For the text-containing cell, return its midpoint in [X, Y] coordinate format. 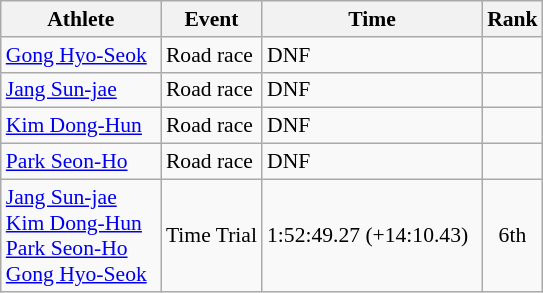
6th [512, 235]
Time [372, 19]
Time Trial [212, 235]
Event [212, 19]
Athlete [81, 19]
Gong Hyo-Seok [81, 55]
Kim Dong-Hun [81, 126]
Jang Sun-jae [81, 90]
Jang Sun-jaeKim Dong-HunPark Seon-HoGong Hyo-Seok [81, 235]
1:52:49.27 (+14:10.43) [372, 235]
Rank [512, 19]
Park Seon-Ho [81, 162]
